For the text-containing cell, return its midpoint in [X, Y] coordinate format. 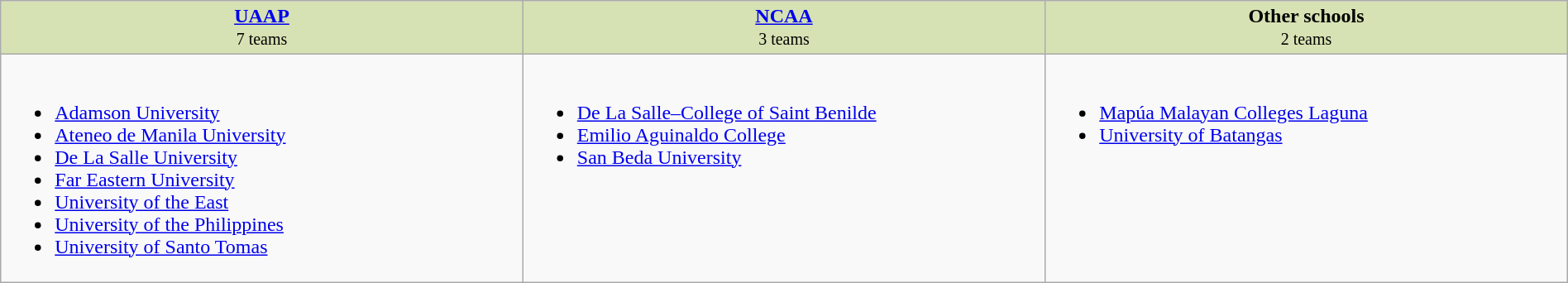
Mapúa Malayan Colleges LagunaUniversity of Batangas [1307, 169]
UAAP7 teams [262, 28]
De La Salle–College of Saint BenildeEmilio Aguinaldo CollegeSan Beda University [784, 169]
NCAA3 teams [784, 28]
Other schools2 teams [1307, 28]
